Output the (x, y) coordinate of the center of the cell containing the given text.  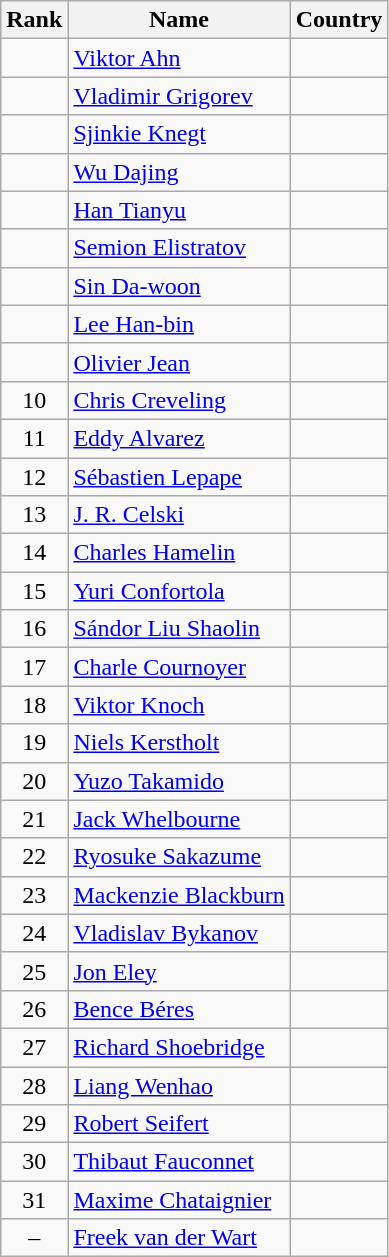
26 (34, 1009)
Thibaut Fauconnet (179, 1162)
Sjinkie Knegt (179, 134)
Eddy Alvarez (179, 438)
Vladimir Grigorev (179, 96)
Mackenzie Blackburn (179, 895)
18 (34, 705)
J. R. Celski (179, 515)
Charle Cournoyer (179, 667)
Freek van der Wart (179, 1238)
Robert Seifert (179, 1124)
Bence Béres (179, 1009)
10 (34, 400)
Viktor Ahn (179, 58)
15 (34, 591)
Charles Hamelin (179, 553)
28 (34, 1085)
31 (34, 1200)
Maxime Chataignier (179, 1200)
Richard Shoebridge (179, 1047)
20 (34, 781)
Sébastien Lepape (179, 477)
Viktor Knoch (179, 705)
Liang Wenhao (179, 1085)
27 (34, 1047)
Yuri Confortola (179, 591)
Chris Creveling (179, 400)
Rank (34, 20)
– (34, 1238)
Lee Han-bin (179, 324)
Vladislav Bykanov (179, 933)
19 (34, 743)
12 (34, 477)
23 (34, 895)
Ryosuke Sakazume (179, 857)
13 (34, 515)
Country (339, 20)
29 (34, 1124)
Name (179, 20)
Wu Dajing (179, 172)
17 (34, 667)
Niels Kerstholt (179, 743)
25 (34, 971)
30 (34, 1162)
Sin Da-woon (179, 286)
11 (34, 438)
Han Tianyu (179, 210)
Jack Whelbourne (179, 819)
22 (34, 857)
Semion Elistratov (179, 248)
Jon Eley (179, 971)
16 (34, 629)
24 (34, 933)
21 (34, 819)
Sándor Liu Shaolin (179, 629)
Olivier Jean (179, 362)
Yuzo Takamido (179, 781)
14 (34, 553)
